Return the [X, Y] coordinate for the center point of the cell that contains the specified text.  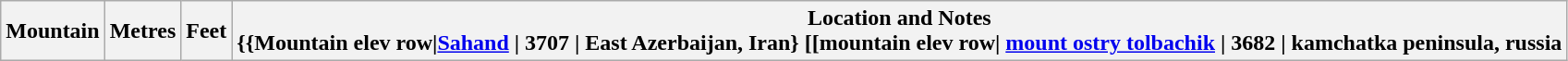
Mountain [53, 31]
Metres [142, 31]
Feet [207, 31]
